For the text-containing cell, return its midpoint in [x, y] coordinate format. 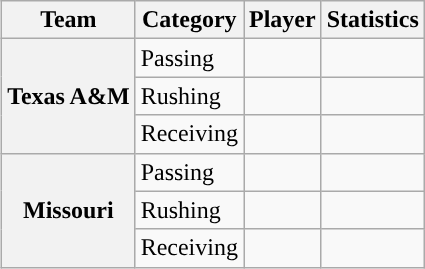
Texas A&M [69, 96]
Player [283, 20]
Team [69, 20]
Statistics [372, 20]
Category [189, 20]
Missouri [69, 210]
